Detect which cell encompasses the target text, then output its [x, y] center coordinate. 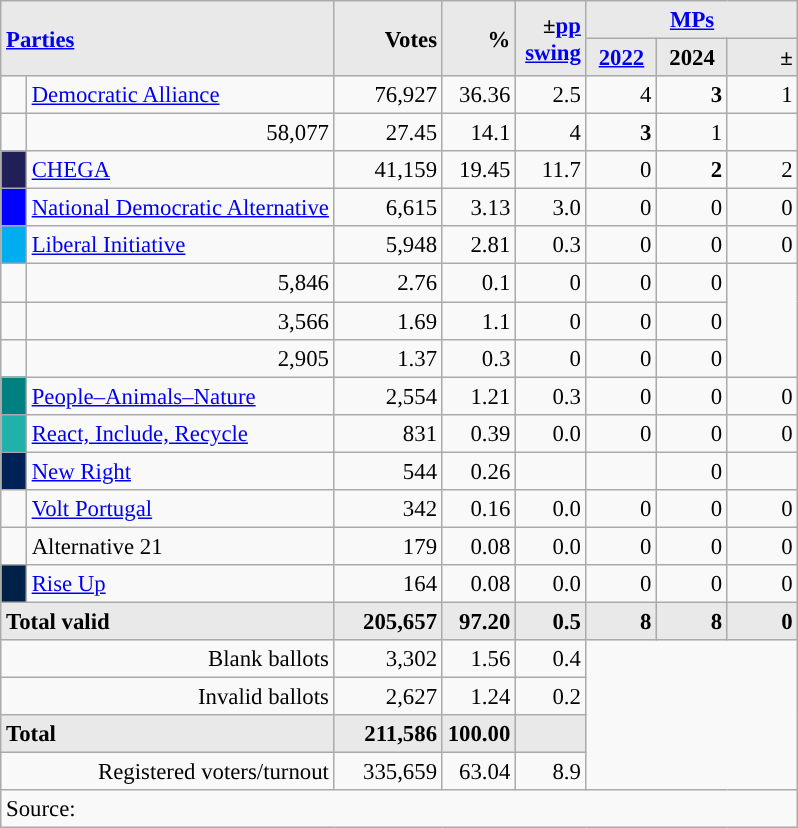
0.16 [478, 509]
1.1 [478, 321]
0.39 [478, 433]
14.1 [478, 133]
± [762, 58]
% [478, 38]
100.00 [478, 734]
Source: [400, 809]
Invalid ballots [168, 697]
6,615 [388, 208]
Blank ballots [168, 659]
People–Animals–Nature [180, 396]
Parties [168, 38]
2022 [622, 58]
2024 [692, 58]
19.45 [478, 170]
2.76 [388, 283]
Democratic Alliance [180, 95]
0.2 [552, 697]
342 [388, 509]
1.69 [388, 321]
5,948 [388, 245]
205,657 [388, 621]
MPs [692, 20]
544 [388, 471]
27.45 [388, 133]
211,586 [388, 734]
41,159 [388, 170]
11.7 [552, 170]
Liberal Initiative [180, 245]
Total valid [168, 621]
New Right [180, 471]
831 [388, 433]
±pp swing [552, 38]
3,566 [180, 321]
0.1 [478, 283]
0.26 [478, 471]
2.5 [552, 95]
1.21 [478, 396]
335,659 [388, 772]
National Democratic Alternative [180, 208]
5,846 [180, 283]
3.0 [552, 208]
Alternative 21 [180, 546]
164 [388, 584]
2,627 [388, 697]
2.81 [478, 245]
0.4 [552, 659]
Registered voters/turnout [168, 772]
76,927 [388, 95]
2,554 [388, 396]
Volt Portugal [180, 509]
Votes [388, 38]
0.5 [552, 621]
3,302 [388, 659]
1.56 [478, 659]
React, Include, Recycle [180, 433]
179 [388, 546]
36.36 [478, 95]
1.37 [388, 358]
2,905 [180, 358]
1.24 [478, 697]
97.20 [478, 621]
Rise Up [180, 584]
CHEGA [180, 170]
Total [168, 734]
3.13 [478, 208]
63.04 [478, 772]
8.9 [552, 772]
58,077 [180, 133]
